Locate the cell with the specified text and output its [x, y] center coordinate. 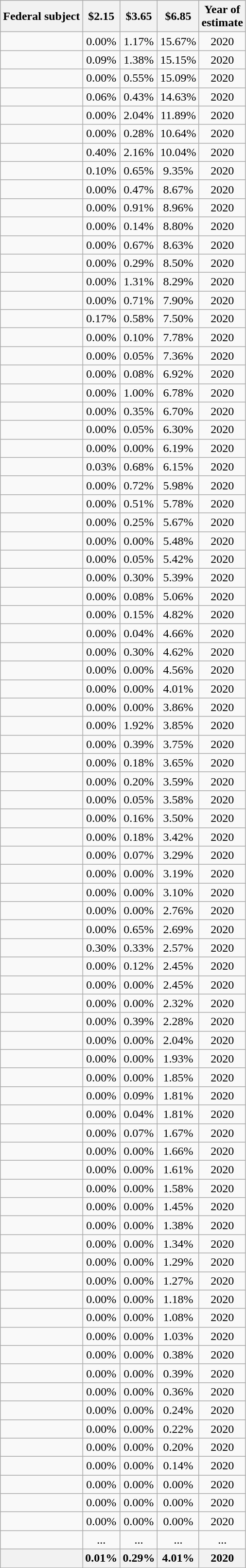
8.50% [178, 263]
8.67% [178, 189]
15.67% [178, 41]
0.16% [139, 818]
10.64% [178, 134]
6.92% [178, 374]
0.38% [178, 1355]
15.09% [178, 78]
3.10% [178, 892]
8.29% [178, 282]
0.68% [139, 467]
1.93% [178, 1059]
9.35% [178, 171]
0.40% [101, 152]
0.91% [139, 208]
$6.85 [178, 17]
0.15% [139, 615]
0.03% [101, 467]
Year ofestimate [222, 17]
0.51% [139, 504]
4.62% [178, 652]
8.80% [178, 226]
3.58% [178, 800]
$2.15 [101, 17]
0.25% [139, 522]
7.36% [178, 356]
5.42% [178, 559]
1.66% [178, 1151]
5.39% [178, 578]
3.19% [178, 874]
2.28% [178, 1022]
1.67% [178, 1133]
1.45% [178, 1207]
3.29% [178, 855]
1.03% [178, 1336]
1.29% [178, 1262]
2.32% [178, 1003]
0.36% [178, 1392]
3.50% [178, 818]
0.35% [139, 411]
0.01% [101, 1558]
0.72% [139, 485]
0.43% [139, 97]
7.90% [178, 300]
5.48% [178, 541]
3.65% [178, 763]
6.15% [178, 467]
0.33% [139, 948]
5.98% [178, 485]
2.57% [178, 948]
3.86% [178, 707]
1.17% [139, 41]
2.69% [178, 929]
4.66% [178, 633]
6.30% [178, 430]
0.55% [139, 78]
0.58% [139, 319]
7.50% [178, 319]
7.78% [178, 337]
0.28% [139, 134]
11.89% [178, 115]
2.76% [178, 911]
Federal subject [42, 17]
15.15% [178, 60]
0.17% [101, 319]
14.63% [178, 97]
1.92% [139, 726]
1.18% [178, 1299]
0.06% [101, 97]
1.31% [139, 282]
3.75% [178, 744]
5.06% [178, 596]
1.58% [178, 1188]
5.67% [178, 522]
0.22% [178, 1429]
3.59% [178, 781]
3.42% [178, 836]
1.34% [178, 1244]
6.70% [178, 411]
0.24% [178, 1410]
0.71% [139, 300]
0.12% [139, 966]
$3.65 [139, 17]
8.96% [178, 208]
3.85% [178, 726]
6.19% [178, 448]
1.61% [178, 1170]
6.78% [178, 393]
5.78% [178, 504]
4.56% [178, 670]
0.47% [139, 189]
0.67% [139, 244]
1.85% [178, 1077]
4.82% [178, 615]
1.08% [178, 1318]
8.63% [178, 244]
10.04% [178, 152]
2.16% [139, 152]
1.00% [139, 393]
1.27% [178, 1281]
